Provide the (x, y) coordinate of the cell's center where the given text is located.  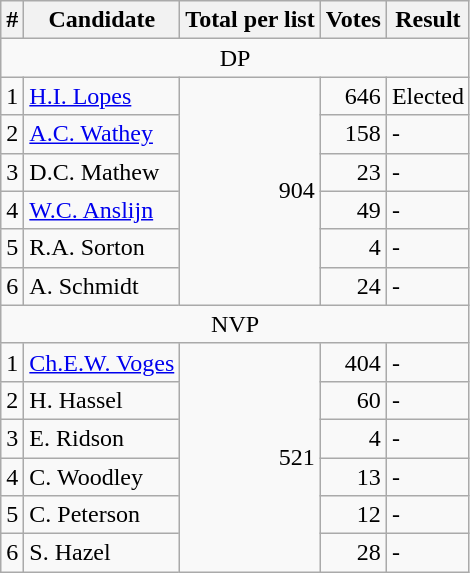
R.A. Sorton (102, 248)
S. Hazel (102, 553)
Elected (428, 96)
13 (353, 477)
521 (250, 457)
NVP (236, 324)
H. Hassel (102, 400)
Ch.E.W. Voges (102, 362)
DP (236, 58)
24 (353, 286)
Result (428, 20)
404 (353, 362)
12 (353, 515)
W.C. Anslijn (102, 210)
646 (353, 96)
23 (353, 172)
904 (250, 191)
A.C. Wathey (102, 134)
49 (353, 210)
C. Peterson (102, 515)
Candidate (102, 20)
H.I. Lopes (102, 96)
158 (353, 134)
28 (353, 553)
A. Schmidt (102, 286)
Total per list (250, 20)
E. Ridson (102, 438)
60 (353, 400)
C. Woodley (102, 477)
Votes (353, 20)
D.C. Mathew (102, 172)
# (12, 20)
